Locate the cell with the specified text and output its [X, Y] center coordinate. 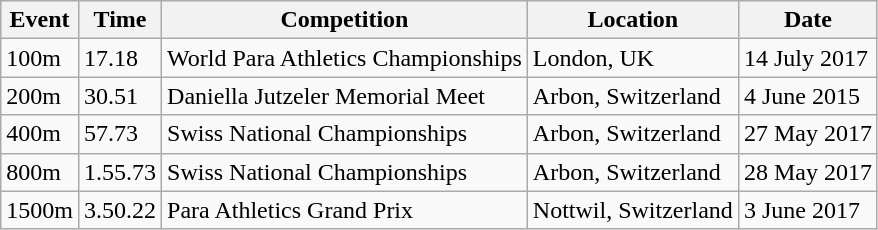
Nottwil, Switzerland [632, 210]
27 May 2017 [808, 134]
3.50.22 [120, 210]
Daniella Jutzeler Memorial Meet [345, 96]
Event [40, 20]
800m [40, 172]
3 June 2017 [808, 210]
14 July 2017 [808, 58]
1500m [40, 210]
Location [632, 20]
Para Athletics Grand Prix [345, 210]
400m [40, 134]
4 June 2015 [808, 96]
Competition [345, 20]
200m [40, 96]
57.73 [120, 134]
World Para Athletics Championships [345, 58]
Time [120, 20]
28 May 2017 [808, 172]
Date [808, 20]
17.18 [120, 58]
100m [40, 58]
1.55.73 [120, 172]
London, UK [632, 58]
30.51 [120, 96]
